For the text-containing cell, return its midpoint in [x, y] coordinate format. 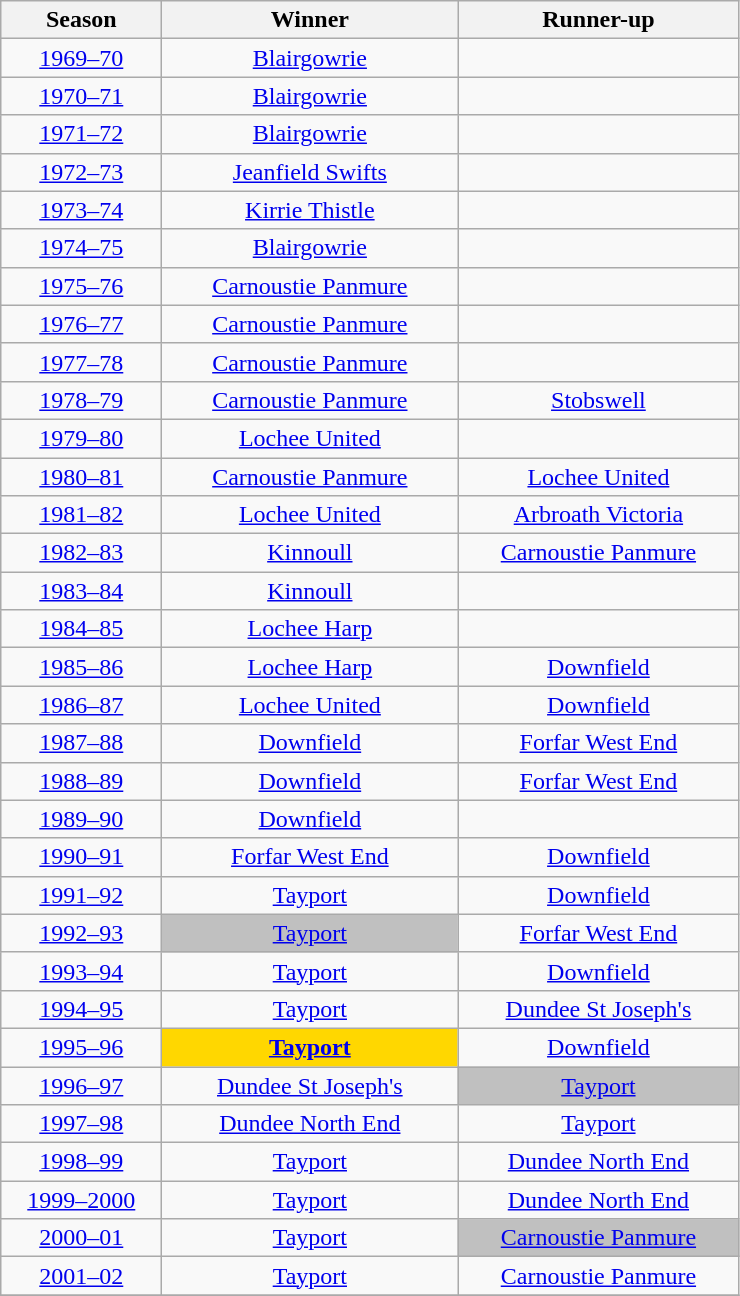
1969–70 [82, 58]
1988–89 [82, 781]
1971–72 [82, 134]
2000–01 [82, 1238]
1994–95 [82, 1009]
1997–98 [82, 1124]
1981–82 [82, 515]
Winner [310, 20]
1984–85 [82, 629]
1990–91 [82, 857]
1987–88 [82, 743]
1975–76 [82, 286]
1996–97 [82, 1085]
1998–99 [82, 1162]
1973–74 [82, 210]
Kirrie Thistle [310, 210]
1970–71 [82, 96]
1999–2000 [82, 1200]
2001–02 [82, 1276]
Runner-up [598, 20]
Arbroath Victoria [598, 515]
Stobswell [598, 400]
1986–87 [82, 705]
1995–96 [82, 1047]
1978–79 [82, 400]
1982–83 [82, 553]
1991–92 [82, 895]
1976–77 [82, 324]
1993–94 [82, 971]
1979–80 [82, 438]
1980–81 [82, 477]
Jeanfield Swifts [310, 172]
1983–84 [82, 591]
1974–75 [82, 248]
1972–73 [82, 172]
1989–90 [82, 819]
1985–86 [82, 667]
Season [82, 20]
1977–78 [82, 362]
1992–93 [82, 933]
